Detect which cell encompasses the target text, then output its (X, Y) center coordinate. 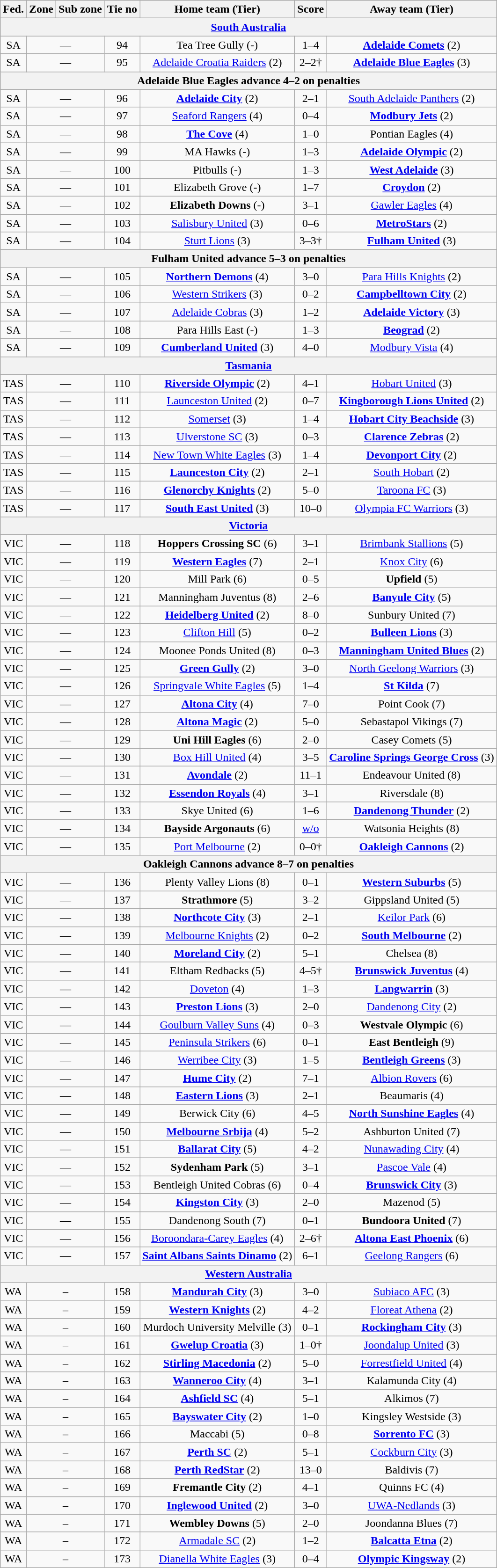
142 (122, 989)
Hobart United (3) (412, 383)
164 (122, 1399)
Preston Lions (3) (217, 1006)
South Melbourne (2) (412, 935)
96 (122, 98)
2–2† (311, 63)
Oakleigh Cannons (2) (412, 846)
Joondalup United (3) (412, 1345)
Kingborough Lions United (2) (412, 401)
Olympia FC Warriors (3) (412, 508)
129 (122, 739)
144 (122, 1024)
Kalamunda City (4) (412, 1381)
Adelaide Olympic (2) (412, 152)
151 (122, 1149)
Endeavour United (8) (412, 775)
Knox City (6) (412, 562)
East Bentleigh (9) (412, 1042)
Launceston United (2) (217, 401)
107 (122, 312)
Peninsula Strikers (6) (217, 1042)
156 (122, 1238)
3–3† (311, 241)
Elizabeth Grove (-) (217, 187)
Clifton Hill (5) (217, 633)
Plenty Valley Lions (8) (217, 882)
Langwarrin (3) (412, 989)
4–5† (311, 971)
Quinns FC (4) (412, 1488)
North Geelong Warriors (3) (412, 668)
171 (122, 1523)
Taroona FC (3) (412, 490)
0–6 (311, 223)
110 (122, 383)
131 (122, 775)
140 (122, 953)
Somerset (3) (217, 419)
South Hobart (2) (412, 472)
103 (122, 223)
Gwelup Croatia (3) (217, 1345)
97 (122, 116)
Melbourne Knights (2) (217, 935)
3–2 (311, 900)
11–1 (311, 775)
148 (122, 1096)
163 (122, 1381)
Goulburn Valley Suns (4) (217, 1024)
7–0 (311, 704)
111 (122, 401)
Seaford Rangers (4) (217, 116)
Doveton (4) (217, 989)
147 (122, 1078)
128 (122, 722)
124 (122, 650)
4–5 (311, 1114)
Inglewood United (2) (217, 1505)
Caroline Springs George Cross (3) (412, 757)
98 (122, 134)
0–8 (311, 1434)
Cumberland United (3) (217, 348)
Para Hills Knights (2) (412, 277)
St Kilda (7) (412, 686)
145 (122, 1042)
0–0† (311, 846)
152 (122, 1167)
Sydenham Park (5) (217, 1167)
Zone (41, 9)
Gawler Eagles (4) (412, 205)
Gippsland United (5) (412, 900)
143 (122, 1006)
0–7 (311, 401)
2–6† (311, 1238)
104 (122, 241)
Moonee Ponds United (8) (217, 650)
101 (122, 187)
Tasmania (248, 365)
Western Strikers (3) (217, 294)
Hobart City Beachside (3) (412, 419)
Manningham Juventus (8) (217, 597)
149 (122, 1114)
Box Hill United (4) (217, 757)
Fremantle City (2) (217, 1488)
133 (122, 811)
Devonport City (2) (412, 454)
10–0 (311, 508)
112 (122, 419)
127 (122, 704)
121 (122, 597)
146 (122, 1060)
155 (122, 1220)
Bayside Argonauts (6) (217, 829)
Pascoe Vale (4) (412, 1167)
130 (122, 757)
Nunawading City (4) (412, 1149)
170 (122, 1505)
172 (122, 1541)
Glenorchy Knights (2) (217, 490)
Kingston City (3) (217, 1203)
141 (122, 971)
Fulham United (3) (412, 241)
Port Melbourne (2) (217, 846)
Elizabeth Downs (-) (217, 205)
South East United (3) (217, 508)
MetroStars (2) (412, 223)
Launceston City (2) (217, 472)
Away team (Tier) (412, 9)
Ulverstone SC (3) (217, 437)
Pontian Eagles (4) (412, 134)
105 (122, 277)
95 (122, 63)
Keilor Park (6) (412, 918)
MA Hawks (-) (217, 152)
Adelaide Blue Eagles advance 4–2 on penalties (248, 80)
119 (122, 562)
Murdoch University Melville (3) (217, 1327)
Dianella White Eagles (3) (217, 1559)
Avondale (2) (217, 775)
109 (122, 348)
Geelong Rangers (6) (412, 1256)
Dandenong Thunder (2) (412, 811)
Bundoora United (7) (412, 1220)
Manningham United Blues (2) (412, 650)
Sebastapol Vikings (7) (412, 722)
Dandenong City (2) (412, 1006)
Armadale SC (2) (217, 1541)
137 (122, 900)
Adelaide Croatia Raiders (2) (217, 63)
UWA-Nedlands (3) (412, 1505)
Westvale Olympic (6) (412, 1024)
Oakleigh Cannons advance 8–7 on penalties (248, 864)
94 (122, 45)
Brunswick City (3) (412, 1185)
Watsonia Heights (8) (412, 829)
Saint Albans Saints Dinamo (2) (217, 1256)
Altona City (4) (217, 704)
0–5 (311, 579)
Sorrento FC (3) (412, 1434)
Tie no (122, 9)
Western Eagles (7) (217, 562)
113 (122, 437)
Northern Demons (4) (217, 277)
8–0 (311, 615)
Tea Tree Gully (-) (217, 45)
New Town White Eagles (3) (217, 454)
118 (122, 544)
4–0 (311, 348)
Green Gully (2) (217, 668)
Baldivis (7) (412, 1470)
Northcote City (3) (217, 918)
161 (122, 1345)
Bentleigh Greens (3) (412, 1060)
Strathmore (5) (217, 900)
Perth RedStar (2) (217, 1470)
123 (122, 633)
3–5 (311, 757)
Maccabi (5) (217, 1434)
Eltham Redbacks (5) (217, 971)
Eastern Lions (3) (217, 1096)
Western Suburbs (5) (412, 882)
Fulham United advance 5–3 on penalties (248, 259)
Riversdale (8) (412, 793)
Subiaco AFC (3) (412, 1291)
Upfield (5) (412, 579)
Home team (Tier) (217, 9)
Bentleigh United Cobras (6) (217, 1185)
115 (122, 472)
122 (122, 615)
Casey Comets (5) (412, 739)
Forrestfield United (4) (412, 1363)
Olympic Kingsway (2) (412, 1559)
Beograd (2) (412, 330)
Melbourne Srbija (4) (217, 1131)
South Adelaide Panthers (2) (412, 98)
West Adelaide (3) (412, 169)
Uni Hill Eagles (6) (217, 739)
Springvale White Eagles (5) (217, 686)
Beaumaris (4) (412, 1096)
Adelaide Comets (2) (412, 45)
150 (122, 1131)
132 (122, 793)
Wanneroo City (4) (217, 1381)
Western Australia (248, 1274)
Croydon (2) (412, 187)
158 (122, 1291)
120 (122, 579)
Adelaide Cobras (3) (217, 312)
Score (311, 9)
Sub zone (80, 9)
Adelaide Blue Eagles (3) (412, 63)
w/o (311, 829)
Riverside Olympic (2) (217, 383)
1–0† (311, 1345)
Moreland City (2) (217, 953)
1–5 (311, 1060)
Dandenong South (7) (217, 1220)
Mandurah City (3) (217, 1291)
116 (122, 490)
134 (122, 829)
168 (122, 1470)
Skye United (6) (217, 811)
138 (122, 918)
108 (122, 330)
Adelaide City (2) (217, 98)
North Sunshine Eagles (4) (412, 1114)
Fed. (14, 9)
136 (122, 882)
Berwick City (6) (217, 1114)
Point Cook (7) (412, 704)
Joondanna Blues (7) (412, 1523)
5–2 (311, 1131)
Wembley Downs (5) (217, 1523)
7–1 (311, 1078)
Altona East Phoenix (6) (412, 1238)
Stirling Macedonia (2) (217, 1363)
Modbury Vista (4) (412, 348)
153 (122, 1185)
Western Knights (2) (217, 1309)
Cockburn City (3) (412, 1452)
Para Hills East (-) (217, 330)
Banyule City (5) (412, 597)
Sunbury United (7) (412, 615)
102 (122, 205)
173 (122, 1559)
Altona Magic (2) (217, 722)
Essendon Royals (4) (217, 793)
6–1 (311, 1256)
100 (122, 169)
126 (122, 686)
160 (122, 1327)
Victoria (248, 526)
Hoppers Crossing SC (6) (217, 544)
Ballarat City (5) (217, 1149)
1–7 (311, 187)
106 (122, 294)
Heidelberg United (2) (217, 615)
157 (122, 1256)
Alkimos (7) (412, 1399)
South Australia (248, 27)
Brimbank Stallions (5) (412, 544)
117 (122, 508)
Adelaide Victory (3) (412, 312)
Ashburton United (7) (412, 1131)
Bulleen Lions (3) (412, 633)
Brunswick Juventus (4) (412, 971)
Pitbulls (-) (217, 169)
162 (122, 1363)
Salisbury United (3) (217, 223)
154 (122, 1203)
167 (122, 1452)
Mazenod (5) (412, 1203)
Perth SC (2) (217, 1452)
Chelsea (8) (412, 953)
139 (122, 935)
1–6 (311, 811)
Campbelltown City (2) (412, 294)
Boroondara-Carey Eagles (4) (217, 1238)
13–0 (311, 1470)
Ashfield SC (4) (217, 1399)
99 (122, 152)
Mill Park (6) (217, 579)
135 (122, 846)
Albion Rovers (6) (412, 1078)
166 (122, 1434)
Hume City (2) (217, 1078)
2–6 (311, 597)
114 (122, 454)
125 (122, 668)
Werribee City (3) (217, 1060)
Sturt Lions (3) (217, 241)
Floreat Athena (2) (412, 1309)
Kingsley Westside (3) (412, 1416)
165 (122, 1416)
159 (122, 1309)
Modbury Jets (2) (412, 116)
Clarence Zebras (2) (412, 437)
Balcatta Etna (2) (412, 1541)
The Cove (4) (217, 134)
169 (122, 1488)
Bayswater City (2) (217, 1416)
Rockingham City (3) (412, 1327)
